Output the [x, y] coordinate of the center of the cell containing the given text.  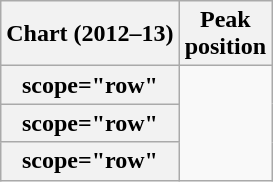
Chart (2012–13) [90, 34]
Peakposition [225, 34]
